Locate the cell with the specified text and output its [x, y] center coordinate. 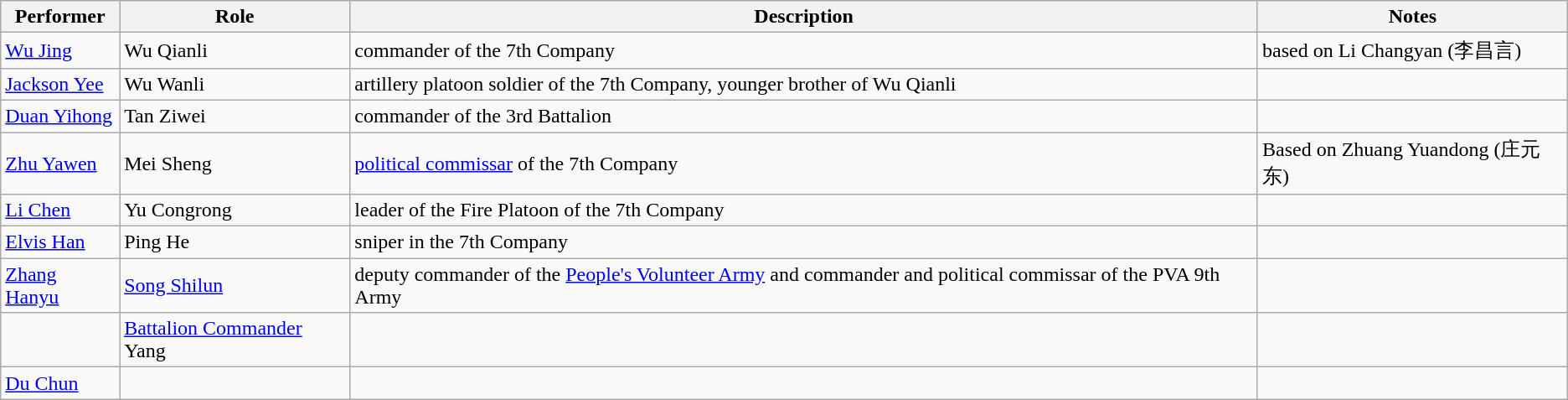
Description [804, 17]
commander of the 7th Company [804, 50]
Jackson Yee [60, 84]
Du Chun [60, 383]
Notes [1412, 17]
artillery platoon soldier of the 7th Company, younger brother of Wu Qianli [804, 84]
Song Shilun [235, 285]
Li Chen [60, 210]
Zhu Yawen [60, 164]
Yu Congrong [235, 210]
based on Li Changyan (李昌言) [1412, 50]
Mei Sheng [235, 164]
Wu Qianli [235, 50]
sniper in the 7th Company [804, 242]
Role [235, 17]
Battalion Commander Yang [235, 340]
political commissar of the 7th Company [804, 164]
Wu Wanli [235, 84]
Ping He [235, 242]
leader of the Fire Platoon of the 7th Company [804, 210]
commander of the 3rd Battalion [804, 116]
Wu Jing [60, 50]
Duan Yihong [60, 116]
deputy commander of the People's Volunteer Army and commander and political commissar of the PVA 9th Army [804, 285]
Elvis Han [60, 242]
Tan Ziwei [235, 116]
Based on Zhuang Yuandong (庄元东) [1412, 164]
Zhang Hanyu [60, 285]
Performer [60, 17]
